Determine the (X, Y) coordinate at the center of the cell enclosing the given text.  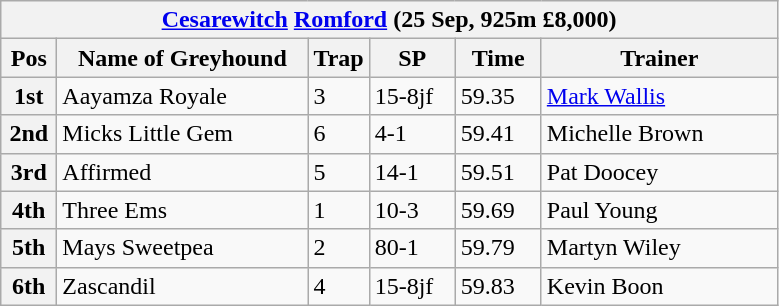
2 (338, 248)
Trainer (659, 58)
Kevin Boon (659, 286)
6 (338, 134)
Martyn Wiley (659, 248)
Time (498, 58)
Mark Wallis (659, 96)
1 (338, 210)
Trap (338, 58)
59.69 (498, 210)
Micks Little Gem (182, 134)
3 (338, 96)
Cesarewitch Romford (25 Sep, 925m £8,000) (390, 20)
Three Ems (182, 210)
Name of Greyhound (182, 58)
59.83 (498, 286)
10-3 (412, 210)
Michelle Brown (659, 134)
5th (29, 248)
5 (338, 172)
80-1 (412, 248)
Mays Sweetpea (182, 248)
Paul Young (659, 210)
4th (29, 210)
Affirmed (182, 172)
SP (412, 58)
59.35 (498, 96)
Pos (29, 58)
4-1 (412, 134)
1st (29, 96)
Zascandil (182, 286)
59.51 (498, 172)
4 (338, 286)
Pat Doocey (659, 172)
14-1 (412, 172)
6th (29, 286)
59.79 (498, 248)
2nd (29, 134)
3rd (29, 172)
59.41 (498, 134)
Aayamza Royale (182, 96)
